Capture the cell that displays the provided text and extract its [x, y] central coordinate. 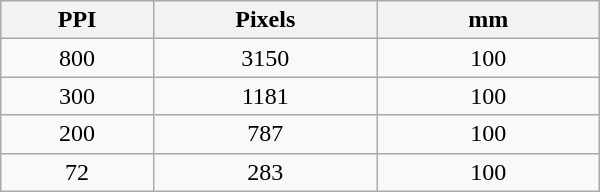
72 [78, 172]
283 [265, 172]
PPI [78, 20]
800 [78, 58]
Pixels [265, 20]
mm [488, 20]
300 [78, 96]
3150 [265, 58]
787 [265, 134]
200 [78, 134]
1181 [265, 96]
